Return the (x, y) coordinate for the center point of the cell that contains the specified text.  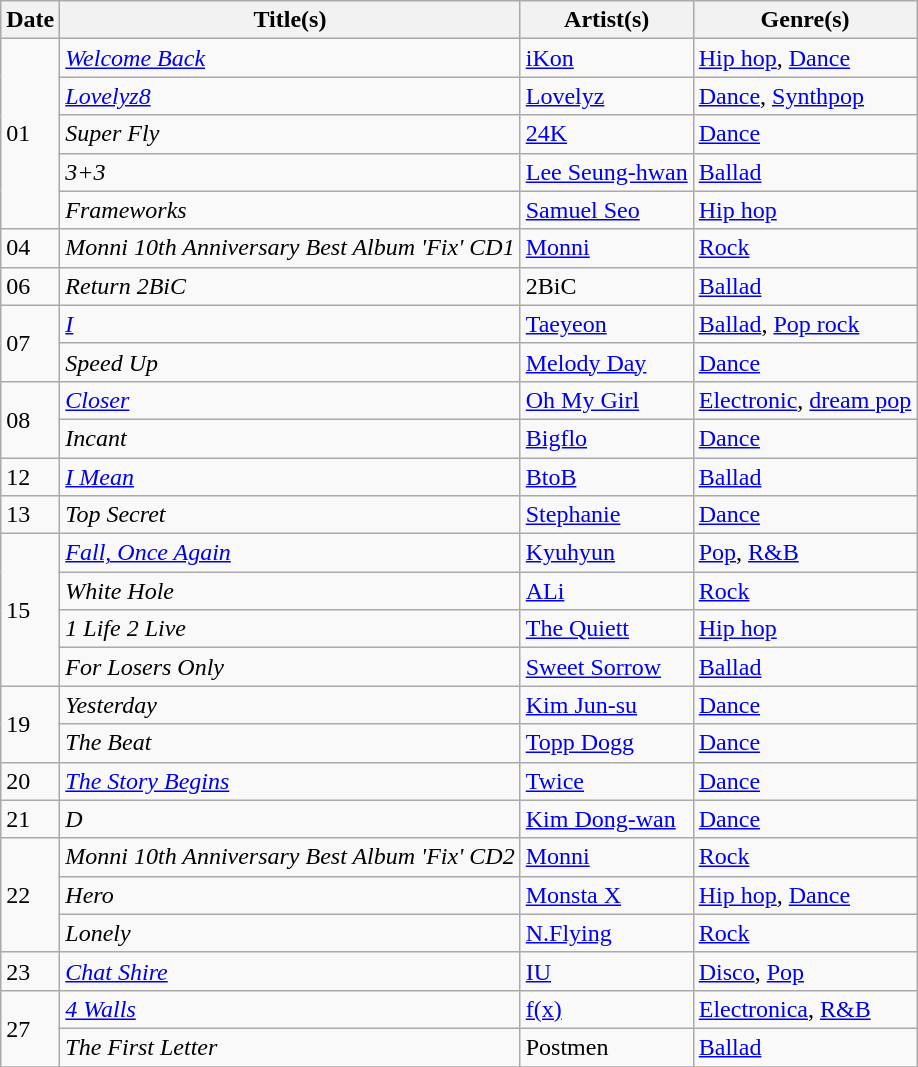
Genre(s) (805, 20)
3+3 (290, 172)
The Story Begins (290, 781)
Hero (290, 895)
Postmen (606, 1047)
Lee Seung-hwan (606, 172)
Disco, Pop (805, 971)
Welcome Back (290, 58)
D (290, 819)
2BiC (606, 286)
04 (30, 248)
Bigflo (606, 438)
15 (30, 610)
22 (30, 895)
BtoB (606, 477)
Super Fly (290, 134)
The Quiett (606, 629)
Oh My Girl (606, 400)
21 (30, 819)
1 Life 2 Live (290, 629)
The First Letter (290, 1047)
Kyuhyun (606, 553)
Taeyeon (606, 324)
Ballad, Pop rock (805, 324)
I (290, 324)
Return 2BiC (290, 286)
Monsta X (606, 895)
Incant (290, 438)
Monni 10th Anniversary Best Album 'Fix' CD1 (290, 248)
Chat Shire (290, 971)
Lovelyz (606, 96)
Sweet Sorrow (606, 667)
Lovelyz8 (290, 96)
Topp Dogg (606, 743)
24K (606, 134)
Closer (290, 400)
13 (30, 515)
Date (30, 20)
White Hole (290, 591)
Monni 10th Anniversary Best Album 'Fix' CD2 (290, 857)
08 (30, 419)
Dance, Synthpop (805, 96)
Kim Jun-su (606, 705)
N.Flying (606, 933)
27 (30, 1028)
Samuel Seo (606, 210)
I Mean (290, 477)
Yesterday (290, 705)
Fall, Once Again (290, 553)
Electronic, dream pop (805, 400)
4 Walls (290, 1009)
06 (30, 286)
23 (30, 971)
Twice (606, 781)
Top Secret (290, 515)
The Beat (290, 743)
Frameworks (290, 210)
20 (30, 781)
For Losers Only (290, 667)
Speed Up (290, 362)
19 (30, 724)
01 (30, 134)
Kim Dong-wan (606, 819)
Melody Day (606, 362)
07 (30, 343)
ALi (606, 591)
Stephanie (606, 515)
Lonely (290, 933)
iKon (606, 58)
f(x) (606, 1009)
12 (30, 477)
Artist(s) (606, 20)
Electronica, R&B (805, 1009)
Title(s) (290, 20)
IU (606, 971)
Pop, R&B (805, 553)
